Scan for the cell matching the given text and deliver its [x, y] coordinate at center. 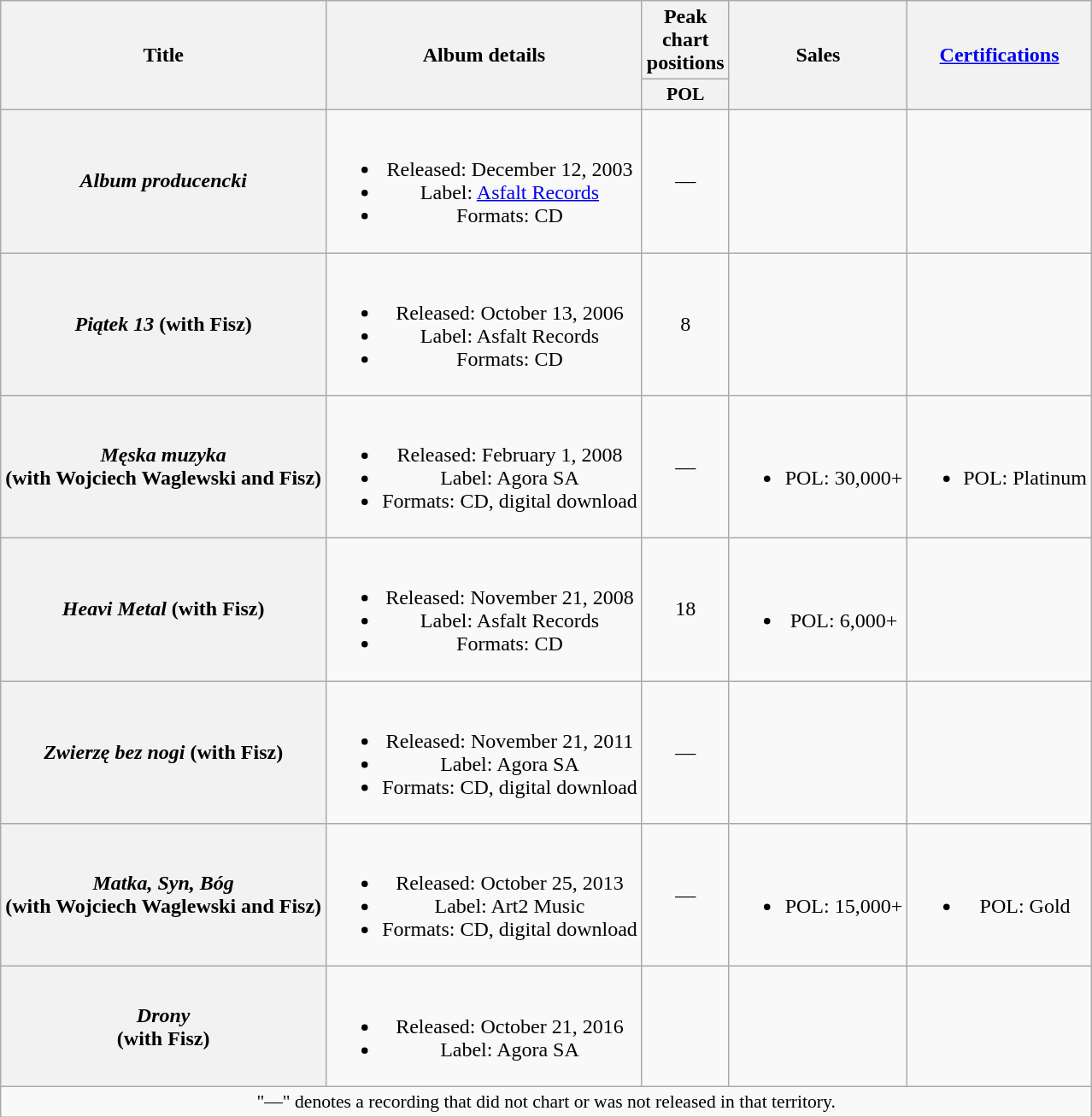
Drony(with Fisz) [164, 1026]
Album producencki [164, 181]
Released: December 12, 2003Label: Asfalt RecordsFormats: CD [484, 181]
Title [164, 56]
POL: 6,000+ [819, 610]
Released: February 1, 2008Label: Agora SAFormats: CD, digital download [484, 467]
Sales [819, 56]
Heavi Metal (with Fisz) [164, 610]
POL: 30,000+ [819, 467]
"—" denotes a recording that did not chart or was not released in that territory. [547, 1102]
Released: October 25, 2013Label: Art2 MusicFormats: CD, digital download [484, 896]
Peak chart positions [685, 40]
Released: October 13, 2006Label: Asfalt RecordsFormats: CD [484, 325]
Released: November 21, 2011Label: Agora SAFormats: CD, digital download [484, 752]
POL: Platinum [1000, 467]
18 [685, 610]
Męska muzyka(with Wojciech Waglewski and Fisz) [164, 467]
Piątek 13 (with Fisz) [164, 325]
Certifications [1000, 56]
Album details [484, 56]
POL: 15,000+ [819, 896]
Released: October 21, 2016Label: Agora SA [484, 1026]
POL: Gold [1000, 896]
Zwierzę bez nogi (with Fisz) [164, 752]
POL [685, 95]
Matka, Syn, Bóg(with Wojciech Waglewski and Fisz) [164, 896]
8 [685, 325]
Released: November 21, 2008Label: Asfalt RecordsFormats: CD [484, 610]
